Locate the cell with the specified text and output its (X, Y) center coordinate. 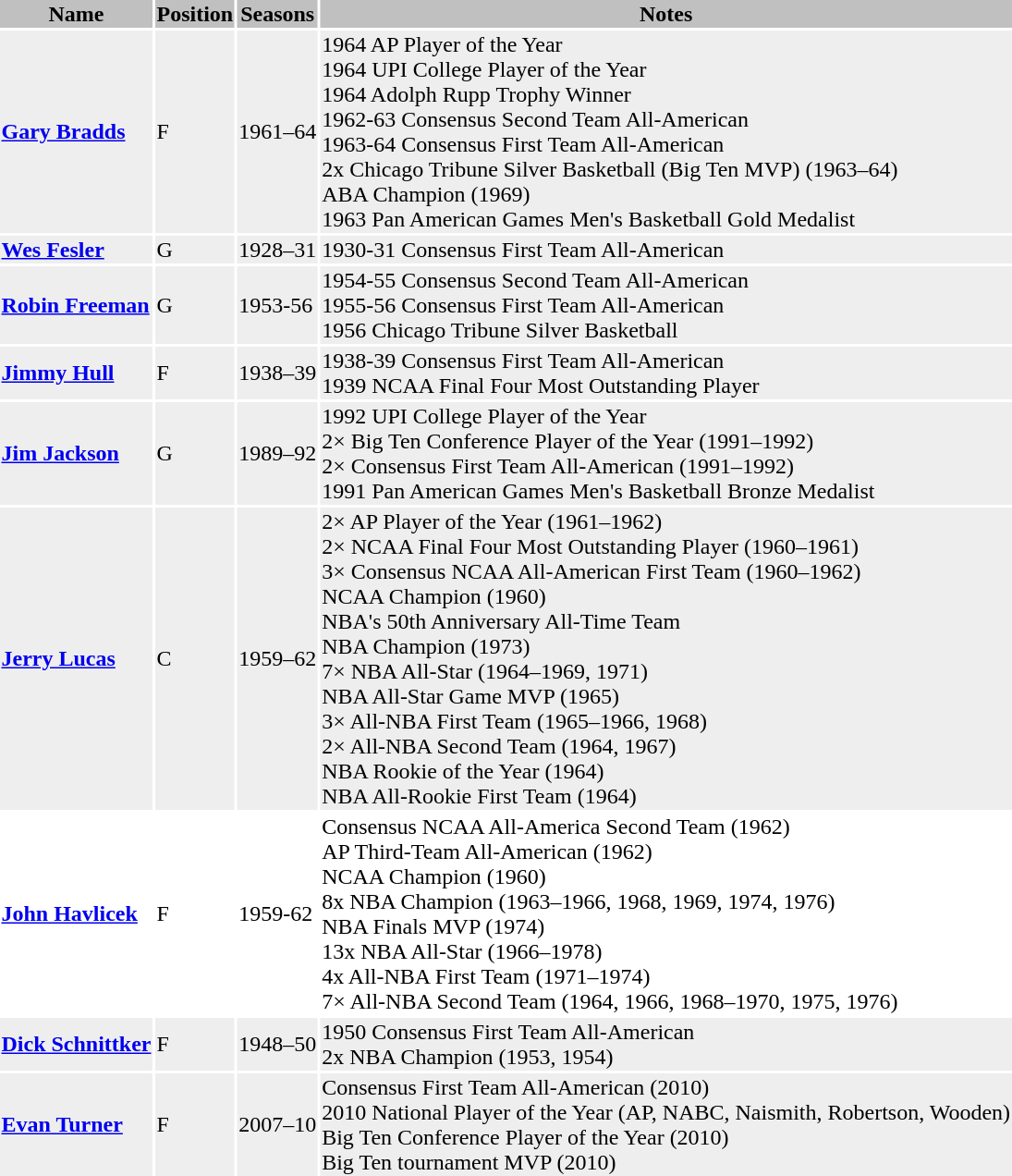
Evan Turner (76, 1124)
1953-56 (277, 305)
1938-39 Consensus First Team All-American 1939 NCAA Final Four Most Outstanding Player (666, 374)
1950 Consensus First Team All-American2x NBA Champion (1953, 1954) (666, 1045)
Wes Fesler (76, 250)
John Havlicek (76, 913)
1959–62 (277, 658)
Jerry Lucas (76, 658)
1938–39 (277, 374)
Jim Jackson (76, 453)
1989–92 (277, 453)
1928–31 (277, 250)
1930-31 Consensus First Team All-American (666, 250)
Gary Bradds (76, 131)
Position (195, 14)
Notes (666, 14)
Seasons (277, 14)
1954-55 Consensus Second Team All-American 1955-56 Consensus First Team All-American1956 Chicago Tribune Silver Basketball (666, 305)
Dick Schnittker (76, 1045)
Robin Freeman (76, 305)
C (195, 658)
Name (76, 14)
1959-62 (277, 913)
2007–10 (277, 1124)
1961–64 (277, 131)
Jimmy Hull (76, 374)
1948–50 (277, 1045)
